Scan for the cell matching the given text and deliver its (x, y) coordinate at center. 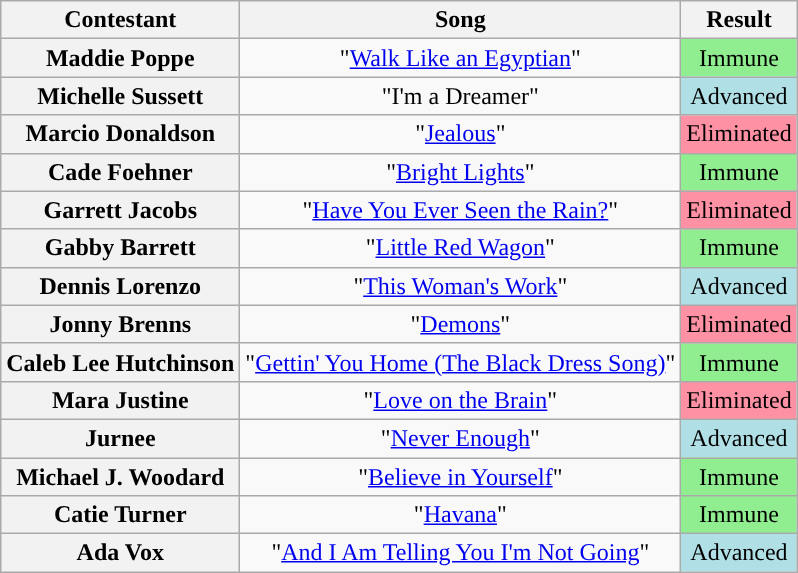
Garrett Jacobs (120, 210)
Cade Foehner (120, 172)
Catie Turner (120, 515)
Ada Vox (120, 553)
Michelle Sussett (120, 96)
"Bright Lights" (460, 172)
"Walk Like an Egyptian" (460, 58)
"Little Red Wagon" (460, 248)
Caleb Lee Hutchinson (120, 362)
"Believe in Yourself" (460, 477)
"Demons" (460, 324)
Mara Justine (120, 400)
Marcio Donaldson (120, 134)
"I'm a Dreamer" (460, 96)
"Havana" (460, 515)
Song (460, 20)
"Love on the Brain" (460, 400)
Result (739, 20)
"Jealous" (460, 134)
"Never Enough" (460, 438)
"And I Am Telling You I'm Not Going" (460, 553)
Gabby Barrett (120, 248)
"Have You Ever Seen the Rain?" (460, 210)
"Gettin' You Home (The Black Dress Song)" (460, 362)
Michael J. Woodard (120, 477)
Jurnee (120, 438)
"This Woman's Work" (460, 286)
Dennis Lorenzo (120, 286)
Maddie Poppe (120, 58)
Contestant (120, 20)
Jonny Brenns (120, 324)
